For the text-containing cell, return its midpoint in [X, Y] coordinate format. 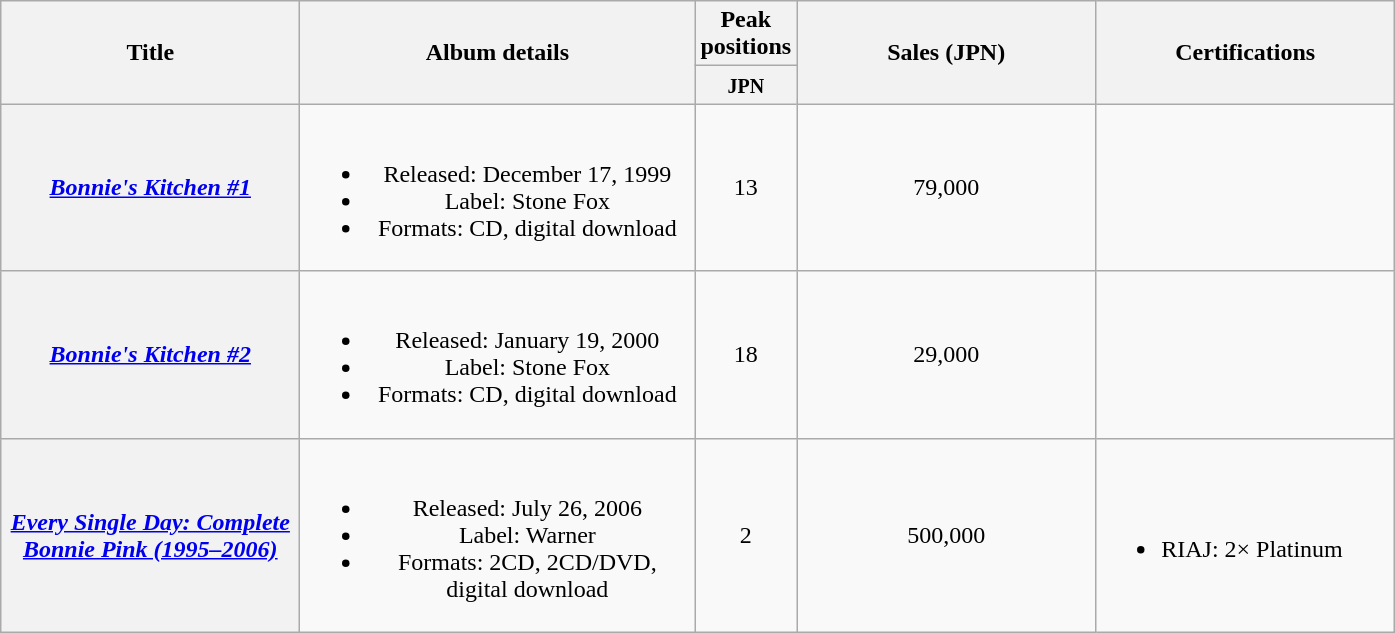
79,000 [946, 188]
JPN [746, 85]
Album details [498, 52]
Peak positions [746, 34]
Released: July 26, 2006 Label: WarnerFormats: 2CD, 2CD/DVD, digital download [498, 535]
Released: December 17, 1999 Label: Stone FoxFormats: CD, digital download [498, 188]
Every Single Day: Complete Bonnie Pink (1995–2006) [150, 535]
2 [746, 535]
Title [150, 52]
Bonnie's Kitchen #1 [150, 188]
13 [746, 188]
Bonnie's Kitchen #2 [150, 354]
500,000 [946, 535]
29,000 [946, 354]
Sales (JPN) [946, 52]
Certifications [1246, 52]
18 [746, 354]
Released: January 19, 2000 Label: Stone FoxFormats: CD, digital download [498, 354]
RIAJ: 2× Platinum [1246, 535]
